Determine the (x, y) coordinate at the center of the cell enclosing the given text.  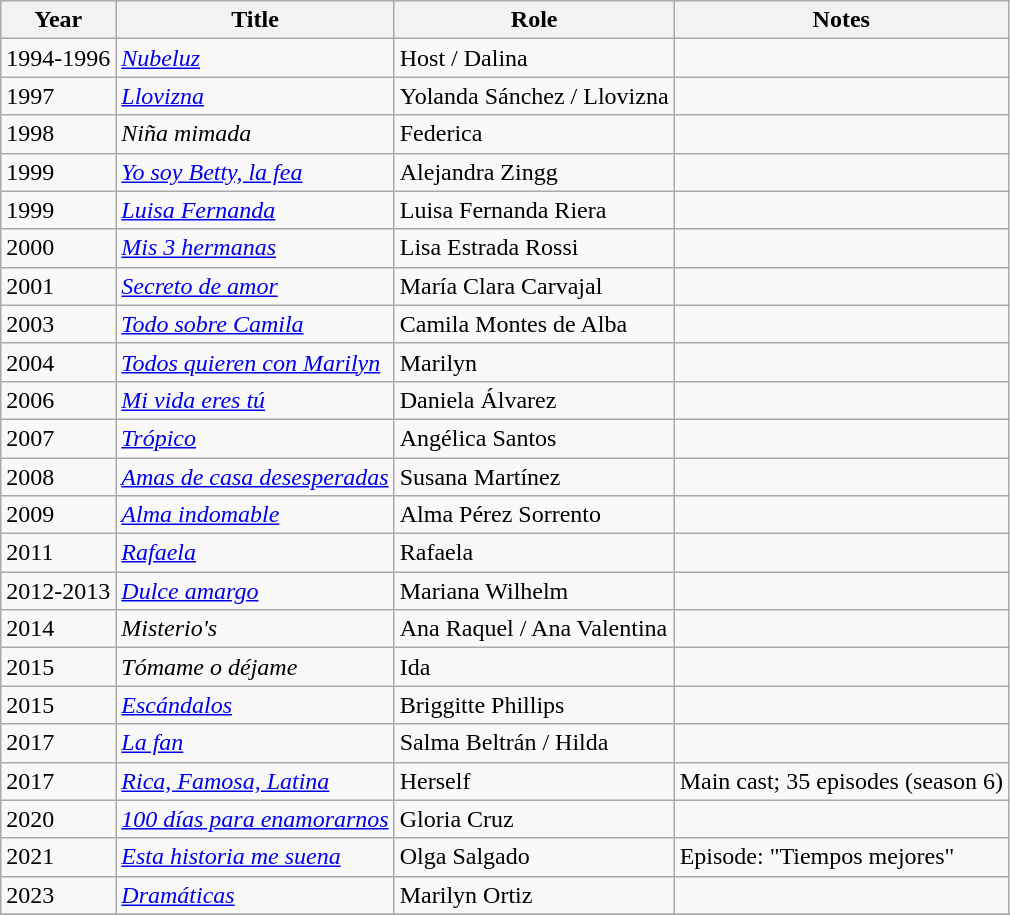
Alejandra Zingg (534, 172)
Nubeluz (255, 58)
Salma Beltrán / Hilda (534, 743)
2001 (58, 286)
Angélica Santos (534, 438)
Alma indomable (255, 515)
Esta historia me suena (255, 857)
2006 (58, 400)
Gloria Cruz (534, 819)
Herself (534, 781)
Marilyn Ortiz (534, 895)
2004 (58, 362)
Misterio's (255, 629)
Mis 3 hermanas (255, 248)
Todo sobre Camila (255, 324)
Escándalos (255, 705)
Mariana Wilhelm (534, 591)
2020 (58, 819)
Episode: "Tiempos mejores" (841, 857)
Todos quieren con Marilyn (255, 362)
La fan (255, 743)
Susana Martínez (534, 477)
Luisa Fernanda (255, 210)
Notes (841, 20)
Alma Pérez Sorrento (534, 515)
Role (534, 20)
Rica, Famosa, Latina (255, 781)
1997 (58, 96)
2014 (58, 629)
Olga Salgado (534, 857)
Amas de casa desesperadas (255, 477)
2007 (58, 438)
Host / Dalina (534, 58)
2011 (58, 553)
Marilyn (534, 362)
Dulce amargo (255, 591)
Lisa Estrada Rossi (534, 248)
1998 (58, 134)
2003 (58, 324)
Federica (534, 134)
Yo soy Betty, la fea (255, 172)
2000 (58, 248)
2009 (58, 515)
Yolanda Sánchez / Llovizna (534, 96)
Dramáticas (255, 895)
Luisa Fernanda Riera (534, 210)
2008 (58, 477)
1994-1996 (58, 58)
María Clara Carvajal (534, 286)
2023 (58, 895)
Title (255, 20)
Niña mimada (255, 134)
Tómame o déjame (255, 667)
Briggitte Phillips (534, 705)
Ana Raquel / Ana Valentina (534, 629)
Llovizna (255, 96)
Trópico (255, 438)
Daniela Álvarez (534, 400)
Camila Montes de Alba (534, 324)
Year (58, 20)
Main cast; 35 episodes (season 6) (841, 781)
2012-2013 (58, 591)
Mi vida eres tú (255, 400)
Secreto de amor (255, 286)
100 días para enamorarnos (255, 819)
Ida (534, 667)
2021 (58, 857)
